Detect which cell encompasses the target text, then output its (X, Y) center coordinate. 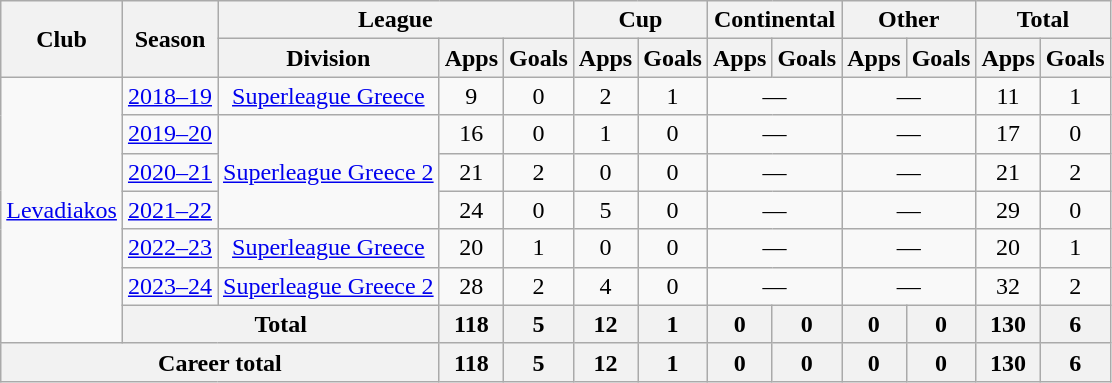
2018–19 (170, 96)
11 (1008, 96)
17 (1008, 134)
League (396, 20)
2019–20 (170, 134)
Club (62, 39)
2023–24 (170, 286)
16 (471, 134)
Levadiakos (62, 210)
Career total (220, 362)
Cup (640, 20)
32 (1008, 286)
2021–22 (170, 210)
24 (471, 210)
Other (909, 20)
2020–21 (170, 172)
Continental (774, 20)
Division (329, 58)
4 (605, 286)
29 (1008, 210)
28 (471, 286)
Season (170, 39)
9 (471, 96)
2022–23 (170, 248)
